Output the (X, Y) coordinate of the center of the cell containing the given text.  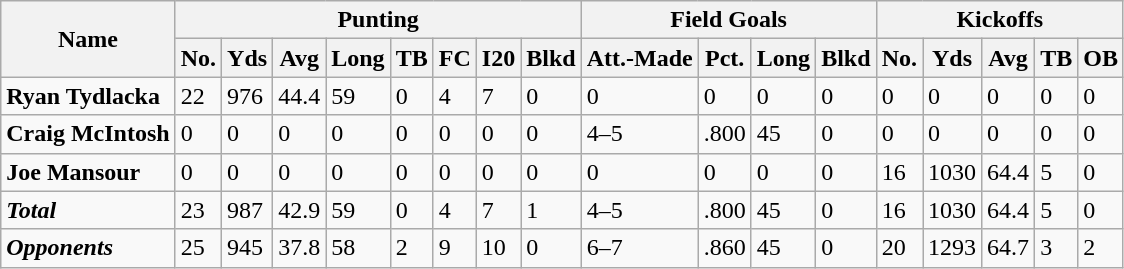
Ryan Tydlacka (88, 96)
23 (198, 210)
987 (248, 210)
37.8 (300, 248)
976 (248, 96)
Craig McIntosh (88, 134)
FC (454, 58)
42.9 (300, 210)
10 (498, 248)
Punting (378, 20)
58 (358, 248)
Opponents (88, 248)
44.4 (300, 96)
1293 (952, 248)
25 (198, 248)
Kickoffs (1000, 20)
Total (88, 210)
6–7 (640, 248)
Att.-Made (640, 58)
Joe Mansour (88, 172)
Pct. (724, 58)
20 (899, 248)
9 (454, 248)
.860 (724, 248)
Name (88, 39)
22 (198, 96)
Field Goals (728, 20)
1 (551, 210)
64.7 (1008, 248)
I20 (498, 58)
945 (248, 248)
OB (1101, 58)
3 (1056, 248)
